Find where the given text appears and provide that cell's center as (x, y) coordinate. 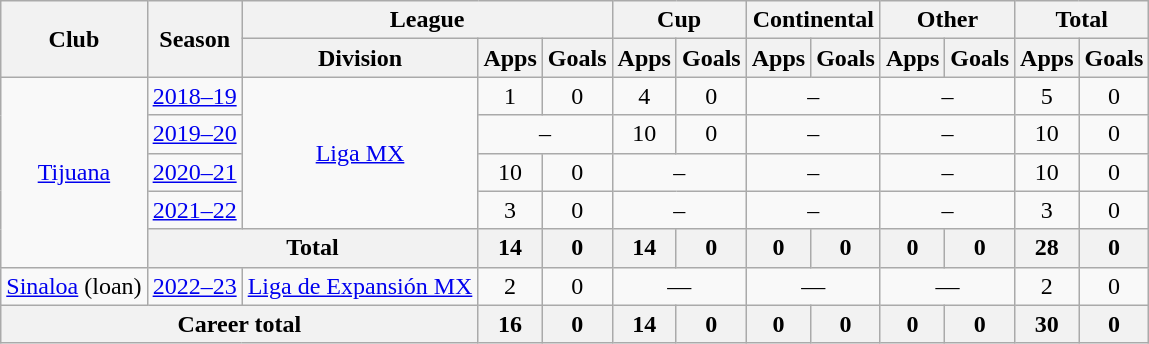
2022–23 (194, 286)
2020–21 (194, 172)
Division (360, 58)
Career total (240, 324)
Liga MX (360, 153)
2021–22 (194, 210)
2019–20 (194, 134)
2018–19 (194, 96)
1 (510, 96)
30 (1047, 324)
4 (644, 96)
28 (1047, 248)
Season (194, 39)
Club (74, 39)
Continental (813, 20)
Tijuana (74, 172)
League (427, 20)
Other (947, 20)
16 (510, 324)
Sinaloa (loan) (74, 286)
Liga de Expansión MX (360, 286)
5 (1047, 96)
Cup (679, 20)
